Extract the (x, y) coordinate from the center of the cell holding the provided text.  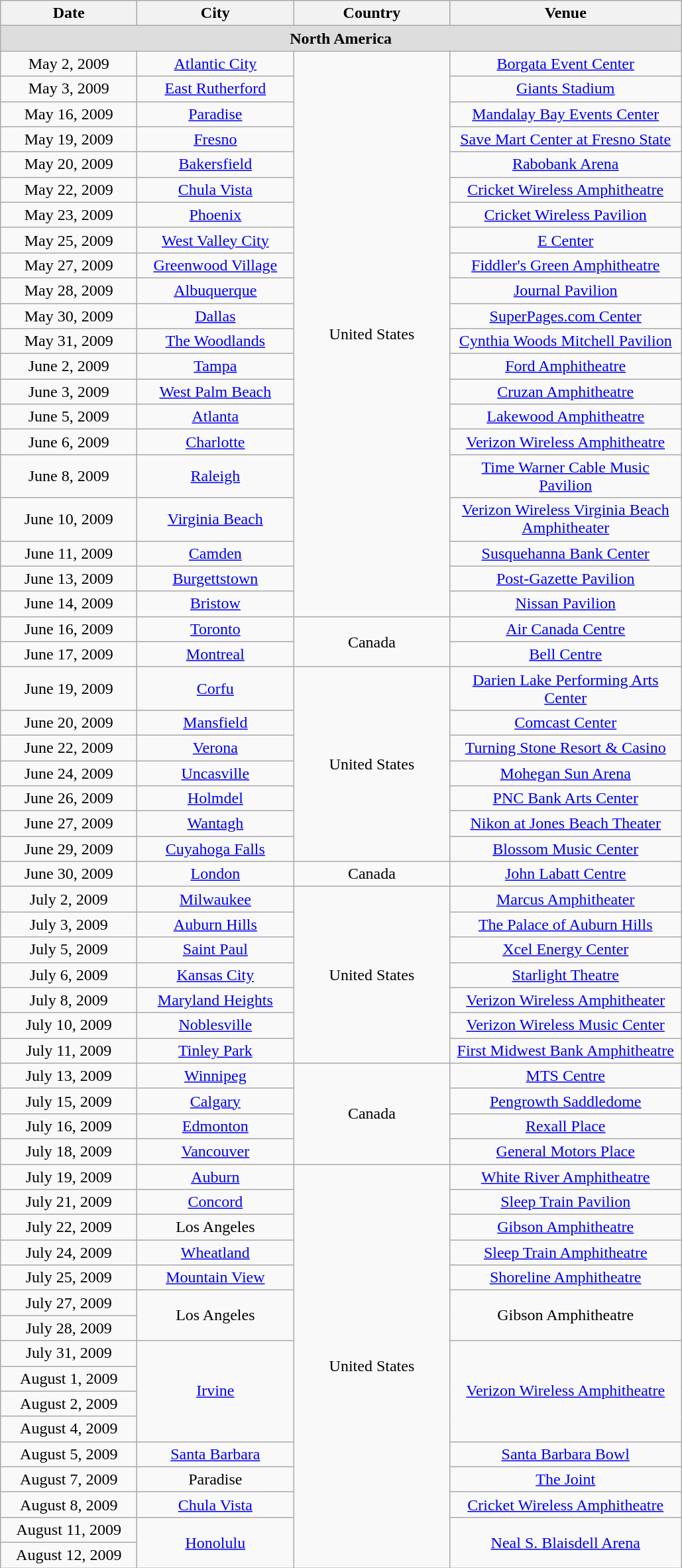
May 2, 2009 (69, 64)
July 8, 2009 (69, 1000)
Maryland Heights (215, 1000)
Pengrowth Saddledome (566, 1101)
Kansas City (215, 975)
PNC Bank Arts Center (566, 799)
August 11, 2009 (69, 1530)
July 11, 2009 (69, 1050)
May 3, 2009 (69, 89)
Raleigh (215, 476)
Journal Pavilion (566, 290)
Greenwood Village (215, 265)
Mansfield (215, 722)
Starlight Theatre (566, 975)
Verizon Wireless Virginia Beach Amphitheater (566, 520)
Santa Barbara Bowl (566, 1454)
May 25, 2009 (69, 240)
Wantagh (215, 824)
North America (341, 38)
Auburn Hills (215, 924)
SuperPages.com Center (566, 316)
Lakewood Amphitheatre (566, 417)
John Labatt Centre (566, 874)
Verizon Wireless Amphitheater (566, 1000)
Edmonton (215, 1126)
June 16, 2009 (69, 629)
June 5, 2009 (69, 417)
Corfu (215, 688)
May 16, 2009 (69, 114)
Post-Gazette Pavilion (566, 579)
Holmdel (215, 799)
July 22, 2009 (69, 1227)
Venue (566, 13)
August 1, 2009 (69, 1378)
Verizon Wireless Music Center (566, 1025)
Calgary (215, 1101)
Neal S. Blaisdell Arena (566, 1542)
Sleep Train Amphitheatre (566, 1253)
July 5, 2009 (69, 950)
July 25, 2009 (69, 1278)
MTS Centre (566, 1076)
August 7, 2009 (69, 1479)
May 28, 2009 (69, 290)
May 30, 2009 (69, 316)
Milwaukee (215, 899)
May 23, 2009 (69, 215)
Auburn (215, 1176)
Fresno (215, 139)
Giants Stadium (566, 89)
June 17, 2009 (69, 654)
E Center (566, 240)
Atlanta (215, 417)
June 6, 2009 (69, 442)
August 5, 2009 (69, 1454)
June 19, 2009 (69, 688)
Cuyahoga Falls (215, 849)
West Valley City (215, 240)
July 31, 2009 (69, 1353)
May 19, 2009 (69, 139)
The Palace of Auburn Hills (566, 924)
First Midwest Bank Amphitheatre (566, 1050)
Bell Centre (566, 654)
Country (372, 13)
Date (69, 13)
Albuquerque (215, 290)
The Joint (566, 1479)
Susquehanna Bank Center (566, 553)
Nissan Pavilion (566, 604)
July 13, 2009 (69, 1076)
Marcus Amphitheater (566, 899)
June 13, 2009 (69, 579)
Burgettstown (215, 579)
June 2, 2009 (69, 366)
June 30, 2009 (69, 874)
Tinley Park (215, 1050)
Sleep Train Pavilion (566, 1202)
Rabobank Arena (566, 164)
Santa Barbara (215, 1454)
May 31, 2009 (69, 341)
Virginia Beach (215, 520)
Montreal (215, 654)
Vancouver (215, 1151)
City (215, 13)
June 8, 2009 (69, 476)
Darien Lake Performing Arts Center (566, 688)
May 20, 2009 (69, 164)
Mountain View (215, 1278)
July 24, 2009 (69, 1253)
August 2, 2009 (69, 1404)
July 6, 2009 (69, 975)
London (215, 874)
July 28, 2009 (69, 1328)
Concord (215, 1202)
Toronto (215, 629)
August 8, 2009 (69, 1504)
Blossom Music Center (566, 849)
Atlantic City (215, 64)
June 29, 2009 (69, 849)
General Motors Place (566, 1151)
June 22, 2009 (69, 748)
Save Mart Center at Fresno State (566, 139)
July 18, 2009 (69, 1151)
White River Amphitheatre (566, 1176)
Winnipeg (215, 1076)
Ford Amphitheatre (566, 366)
Dallas (215, 316)
May 22, 2009 (69, 190)
Saint Paul (215, 950)
July 21, 2009 (69, 1202)
June 20, 2009 (69, 722)
Cruzan Amphitheatre (566, 392)
Comcast Center (566, 722)
Phoenix (215, 215)
Irvine (215, 1391)
Cynthia Woods Mitchell Pavilion (566, 341)
Shoreline Amphitheatre (566, 1278)
Xcel Energy Center (566, 950)
June 26, 2009 (69, 799)
Noblesville (215, 1025)
June 3, 2009 (69, 392)
July 2, 2009 (69, 899)
Mohegan Sun Arena (566, 773)
Wheatland (215, 1253)
Time Warner Cable Music Pavilion (566, 476)
Verona (215, 748)
July 3, 2009 (69, 924)
June 10, 2009 (69, 520)
Bakersfield (215, 164)
East Rutherford (215, 89)
July 27, 2009 (69, 1303)
Rexall Place (566, 1126)
West Palm Beach (215, 392)
Mandalay Bay Events Center (566, 114)
Camden (215, 553)
Uncasville (215, 773)
July 19, 2009 (69, 1176)
Fiddler's Green Amphitheatre (566, 265)
The Woodlands (215, 341)
Air Canada Centre (566, 629)
Bristow (215, 604)
June 24, 2009 (69, 773)
Charlotte (215, 442)
August 12, 2009 (69, 1555)
Borgata Event Center (566, 64)
Honolulu (215, 1542)
June 27, 2009 (69, 824)
May 27, 2009 (69, 265)
July 16, 2009 (69, 1126)
Turning Stone Resort & Casino (566, 748)
July 10, 2009 (69, 1025)
Tampa (215, 366)
Cricket Wireless Pavilion (566, 215)
August 4, 2009 (69, 1429)
June 11, 2009 (69, 553)
June 14, 2009 (69, 604)
Nikon at Jones Beach Theater (566, 824)
July 15, 2009 (69, 1101)
